Scan for the cell matching the given text and deliver its [x, y] coordinate at center. 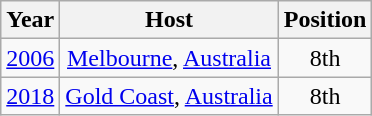
Position [325, 20]
Year [30, 20]
Gold Coast, Australia [169, 96]
Melbourne, Australia [169, 58]
Host [169, 20]
2006 [30, 58]
2018 [30, 96]
